Identify which cell holds the provided text, then report its (X, Y) central coordinate. 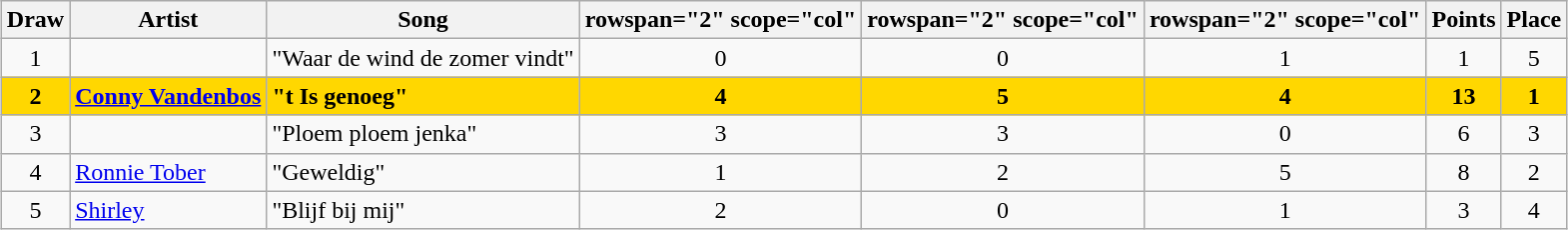
Conny Vandenbos (168, 96)
Shirley (168, 210)
"Blijf bij mij" (423, 210)
"Waar de wind de zomer vindt" (423, 58)
"t Is genoeg" (423, 96)
Song (423, 20)
Artist (168, 20)
Points (1464, 20)
Place (1534, 20)
8 (1464, 172)
13 (1464, 96)
"Ploem ploem jenka" (423, 134)
"Geweldig" (423, 172)
Draw (35, 20)
Ronnie Tober (168, 172)
6 (1464, 134)
